Search for the cell housing the specified text and yield its (x, y) center coordinate. 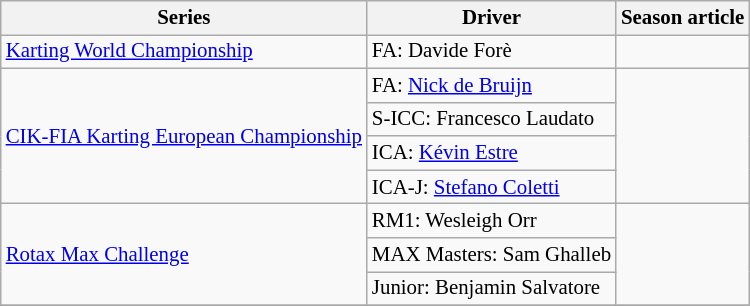
ICA: Kévin Estre (492, 153)
Junior: Benjamin Salvatore (492, 288)
ICA-J: Stefano Coletti (492, 187)
Driver (492, 18)
S-ICC: Francesco Laudato (492, 119)
FA: Nick de Bruijn (492, 85)
RM1: Wesleigh Orr (492, 221)
MAX Masters: Sam Ghalleb (492, 255)
Series (184, 18)
Karting World Championship (184, 51)
Rotax Max Challenge (184, 255)
CIK-FIA Karting European Championship (184, 136)
Season article (682, 18)
FA: Davide Forè (492, 51)
